Locate the cell with the specified text and output its [X, Y] center coordinate. 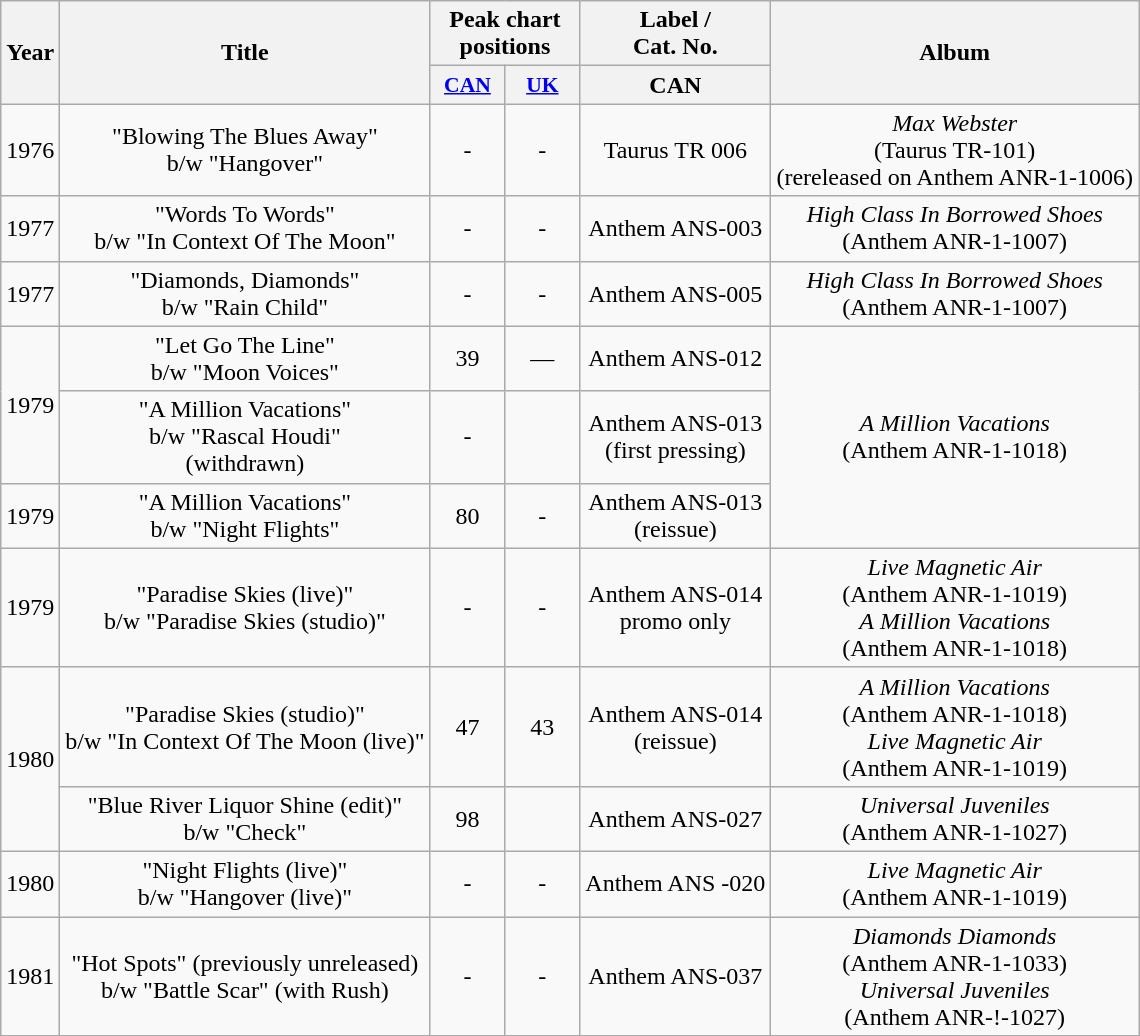
43 [542, 726]
Anthem ANS-005 [676, 294]
Anthem ANS-014(reissue) [676, 726]
Anthem ANS-013(reissue) [676, 516]
Live Magnetic Air(Anthem ANR-1-1019)A Million Vacations(Anthem ANR-1-1018) [955, 608]
Title [245, 52]
Peak chart positions [505, 34]
"Blowing The Blues Away"b/w "Hangover" [245, 150]
"Words To Words"b/w "In Context Of The Moon" [245, 228]
Anthem ANS-012 [676, 358]
1976 [30, 150]
"Let Go The Line"b/w "Moon Voices" [245, 358]
— [542, 358]
Anthem ANS-037 [676, 976]
"Paradise Skies (studio)"b/w "In Context Of The Moon (live)" [245, 726]
47 [468, 726]
Anthem ANS -020 [676, 884]
UK [542, 85]
A Million Vacations(Anthem ANR-1-1018)Live Magnetic Air(Anthem ANR-1-1019) [955, 726]
"A Million Vacations"b/w "Rascal Houdi"(withdrawn) [245, 437]
Anthem ANS-003 [676, 228]
39 [468, 358]
Live Magnetic Air(Anthem ANR-1-1019) [955, 884]
"Paradise Skies (live)"b/w "Paradise Skies (studio)" [245, 608]
Year [30, 52]
Universal Juveniles(Anthem ANR-1-1027) [955, 818]
Anthem ANS-013(first pressing) [676, 437]
Taurus TR 006 [676, 150]
"Hot Spots" (previously unreleased)b/w "Battle Scar" (with Rush) [245, 976]
Label /Cat. No. [676, 34]
"Diamonds, Diamonds"b/w "Rain Child" [245, 294]
A Million Vacations(Anthem ANR-1-1018) [955, 437]
Anthem ANS-027 [676, 818]
"A Million Vacations"b/w "Night Flights" [245, 516]
Album [955, 52]
Max Webster(Taurus TR-101)(rereleased on Anthem ANR-1-1006) [955, 150]
Anthem ANS-014promo only [676, 608]
"Blue River Liquor Shine (edit)"b/w "Check" [245, 818]
80 [468, 516]
1981 [30, 976]
Diamonds Diamonds(Anthem ANR-1-1033)Universal Juveniles(Anthem ANR-!-1027) [955, 976]
"Night Flights (live)"b/w "Hangover (live)" [245, 884]
98 [468, 818]
